Find where the given text appears and provide that cell's center as (X, Y) coordinate. 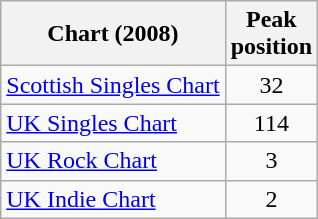
Chart (2008) (113, 34)
2 (271, 199)
32 (271, 85)
Scottish Singles Chart (113, 85)
UK Indie Chart (113, 199)
UK Singles Chart (113, 123)
3 (271, 161)
UK Rock Chart (113, 161)
Peak position (271, 34)
114 (271, 123)
